Search for the cell housing the specified text and yield its [X, Y] center coordinate. 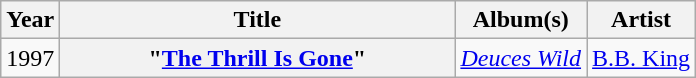
Album(s) [521, 20]
Year [30, 20]
1997 [30, 58]
"The Thrill Is Gone" [258, 58]
B.B. King [642, 58]
Deuces Wild [521, 58]
Artist [642, 20]
Title [258, 20]
